For the text-containing cell, return its midpoint in [x, y] coordinate format. 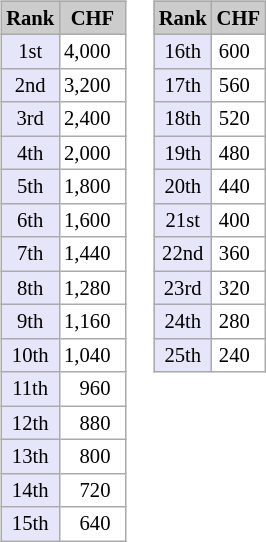
1,160 [92, 322]
1st [30, 52]
360 [238, 254]
25th [183, 355]
14th [30, 490]
15th [30, 524]
640 [92, 524]
280 [238, 322]
320 [238, 288]
6th [30, 220]
12th [30, 423]
10th [30, 355]
17th [183, 85]
3rd [30, 119]
4,000 [92, 52]
2nd [30, 85]
1,600 [92, 220]
2,000 [92, 153]
21st [183, 220]
600 [238, 52]
1,440 [92, 254]
19th [183, 153]
560 [238, 85]
23rd [183, 288]
9th [30, 322]
1,800 [92, 187]
5th [30, 187]
960 [92, 389]
16th [183, 52]
20th [183, 187]
400 [238, 220]
1,040 [92, 355]
2,400 [92, 119]
720 [92, 490]
24th [183, 322]
13th [30, 457]
240 [238, 355]
11th [30, 389]
880 [92, 423]
800 [92, 457]
1,280 [92, 288]
440 [238, 187]
4th [30, 153]
7th [30, 254]
8th [30, 288]
18th [183, 119]
22nd [183, 254]
520 [238, 119]
3,200 [92, 85]
480 [238, 153]
